Determine the [x, y] coordinate at the center of the cell enclosing the given text.  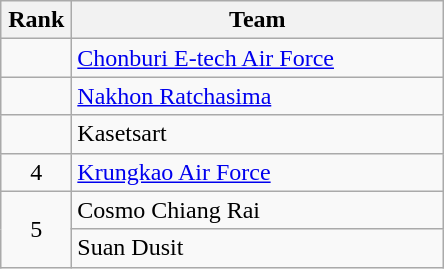
Chonburi E-tech Air Force [258, 58]
4 [36, 172]
Suan Dusit [258, 248]
Krungkao Air Force [258, 172]
Kasetsart [258, 134]
5 [36, 229]
Team [258, 20]
Nakhon Ratchasima [258, 96]
Cosmo Chiang Rai [258, 210]
Rank [36, 20]
